Find where the given text appears and provide that cell's center as [x, y] coordinate. 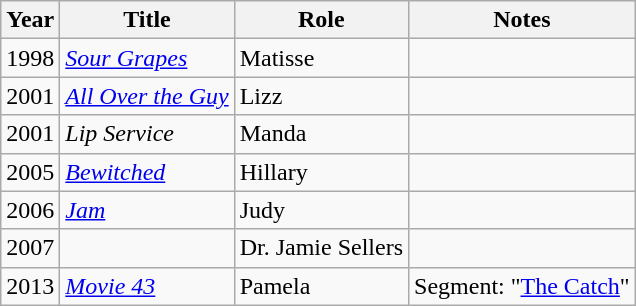
1998 [30, 58]
Lizz [321, 96]
Title [147, 20]
Dr. Jamie Sellers [321, 248]
Bewitched [147, 172]
Matisse [321, 58]
Sour Grapes [147, 58]
Notes [522, 20]
Pamela [321, 286]
Movie 43 [147, 286]
All Over the Guy [147, 96]
Hillary [321, 172]
Year [30, 20]
Lip Service [147, 134]
2013 [30, 286]
Segment: "The Catch" [522, 286]
2006 [30, 210]
2007 [30, 248]
Role [321, 20]
Judy [321, 210]
Manda [321, 134]
2005 [30, 172]
Jam [147, 210]
